From the cell containing the given text, extract its center point as (X, Y) coordinate. 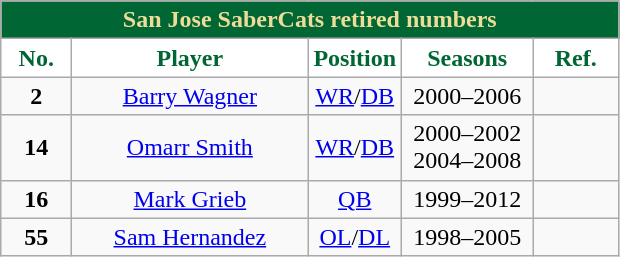
2000–20022004–2008 (468, 148)
QB (355, 199)
Omarr Smith (190, 148)
Barry Wagner (190, 96)
Seasons (468, 58)
2 (36, 96)
Mark Grieb (190, 199)
55 (36, 237)
Player (190, 58)
No. (36, 58)
San Jose SaberCats retired numbers (310, 20)
16 (36, 199)
OL/DL (355, 237)
Sam Hernandez (190, 237)
Ref. (576, 58)
1998–2005 (468, 237)
2000–2006 (468, 96)
14 (36, 148)
1999–2012 (468, 199)
Position (355, 58)
